Return [x, y] of the center of cell containing provided text 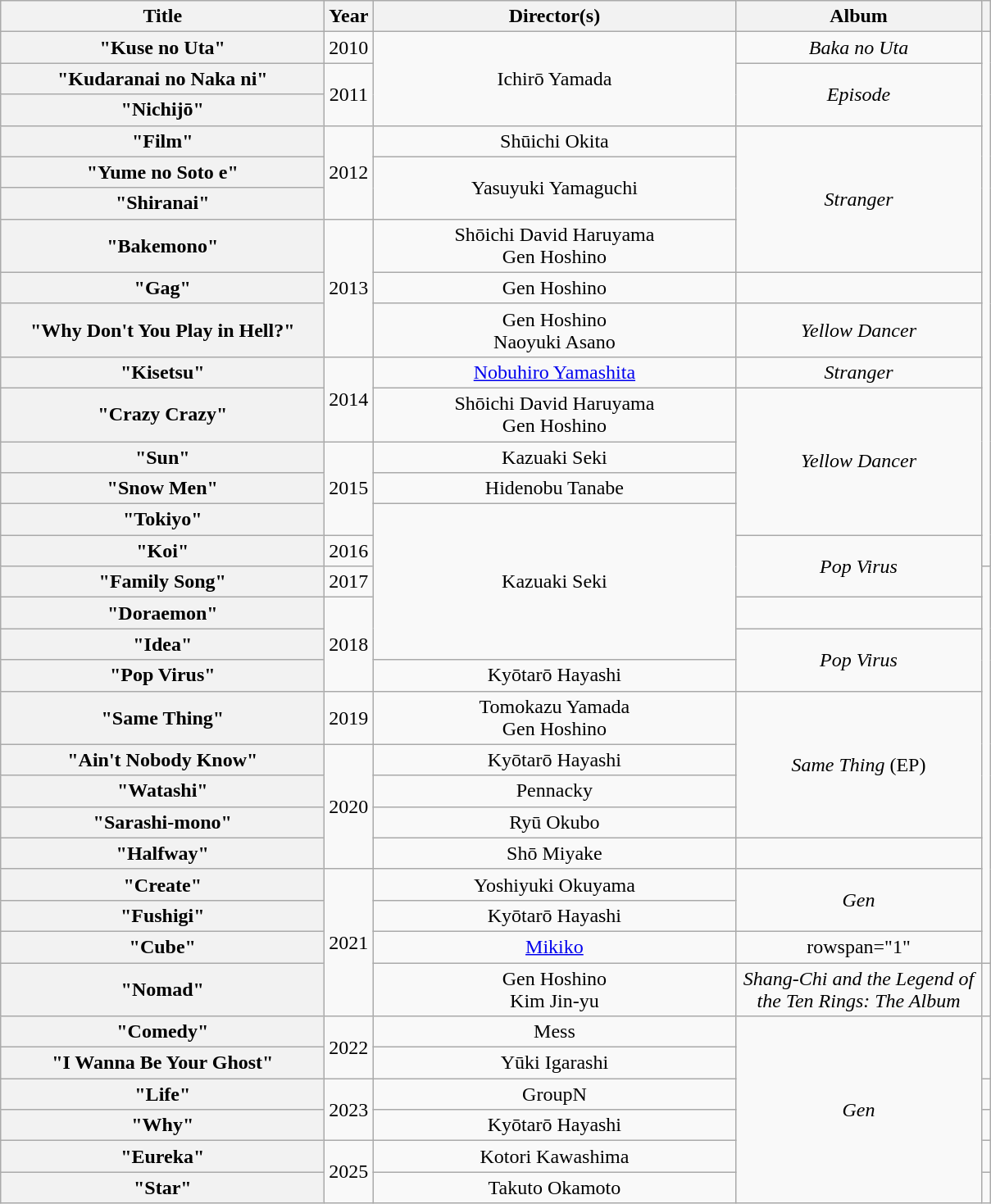
"Cube" [162, 947]
Shūichi Okita [554, 141]
Kotori Kawashima [554, 1156]
Yūki Igarashi [554, 1063]
"Kuse no Uta" [162, 48]
"Bakemono" [162, 246]
Episode [859, 94]
"Fushigi" [162, 915]
"Ain't Nobody Know" [162, 760]
"Nichijō" [162, 110]
"Yume no Soto e" [162, 172]
"Shiranai" [162, 203]
"Sarashi-mono" [162, 822]
Mess [554, 1032]
"Watashi" [162, 791]
2011 [349, 94]
Title [162, 16]
2020 [349, 806]
GroupN [554, 1094]
2014 [349, 398]
Hidenobu Tanabe [554, 488]
"Tokiyo" [162, 520]
Same Thing (EP) [859, 764]
Takuto Okamoto [554, 1188]
"Gag" [162, 288]
Baka no Uta [859, 48]
Director(s) [554, 16]
2015 [349, 488]
2010 [349, 48]
Album [859, 16]
"Kudaranai no Naka ni" [162, 79]
"Sun" [162, 457]
2019 [349, 718]
Tomokazu YamadaGen Hoshino [554, 718]
Shō Miyake [554, 853]
Ryū Okubo [554, 822]
"Doraemon" [162, 613]
2025 [349, 1172]
Yasuyuki Yamaguchi [554, 188]
Year [349, 16]
"Snow Men" [162, 488]
"Star" [162, 1188]
Gen HoshinoNaoyuki Asano [554, 329]
"Crazy Crazy" [162, 415]
"Life" [162, 1094]
2021 [349, 943]
Gen HoshinoKim Jin-yu [554, 988]
2017 [349, 582]
2012 [349, 172]
"Why" [162, 1125]
2013 [349, 288]
2022 [349, 1047]
"Eureka" [162, 1156]
"Film" [162, 141]
Shang-Chi and the Legend of the Ten Rings: The Album [859, 988]
"Halfway" [162, 853]
"Pop Virus" [162, 675]
2016 [349, 551]
Yoshiyuki Okuyama [554, 884]
Gen Hoshino [554, 288]
Pennacky [554, 791]
"Idea" [162, 644]
rowspan="1" [859, 947]
Mikiko [554, 947]
"Same Thing" [162, 718]
"Koi" [162, 551]
2023 [349, 1110]
"Nomad" [162, 988]
Ichirō Yamada [554, 79]
"Create" [162, 884]
"Kisetsu" [162, 372]
"Why Don't You Play in Hell?" [162, 329]
2018 [349, 644]
"I Wanna Be Your Ghost" [162, 1063]
Nobuhiro Yamashita [554, 372]
"Family Song" [162, 582]
"Comedy" [162, 1032]
